Identify which cell holds the provided text, then report its [x, y] central coordinate. 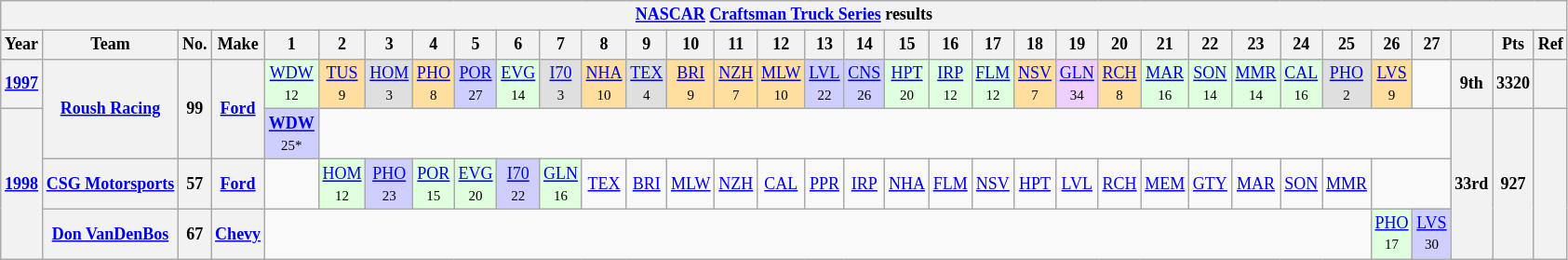
PHO8 [434, 84]
Make [238, 45]
HPT [1035, 184]
LVL22 [824, 84]
1 [291, 45]
SON14 [1210, 84]
LVL [1077, 184]
16 [950, 45]
BRI9 [690, 84]
MLW10 [782, 84]
GLN34 [1077, 84]
3 [389, 45]
25 [1347, 45]
2 [342, 45]
Don VanDenBos [110, 234]
11 [736, 45]
NSV [993, 184]
67 [195, 234]
IRP [864, 184]
24 [1301, 45]
NHA10 [604, 84]
PHO23 [389, 184]
MAR16 [1165, 84]
PPR [824, 184]
TEX [604, 184]
NHA [907, 184]
6 [518, 45]
Pts [1513, 45]
Chevy [238, 234]
EVG20 [476, 184]
FLM [950, 184]
23 [1256, 45]
PHO2 [1347, 84]
CNS26 [864, 84]
IRP12 [950, 84]
9th [1472, 84]
4 [434, 45]
HOM3 [389, 84]
I7022 [518, 184]
WDW12 [291, 84]
LVS30 [1431, 234]
CSG Motorsports [110, 184]
8 [604, 45]
Roush Racing [110, 108]
NSV7 [1035, 84]
MLW [690, 184]
Ref [1550, 45]
GLN16 [561, 184]
5 [476, 45]
POR27 [476, 84]
MMR [1347, 184]
PHO17 [1392, 234]
57 [195, 184]
SON [1301, 184]
21 [1165, 45]
14 [864, 45]
13 [824, 45]
1997 [22, 84]
33rd [1472, 185]
3320 [1513, 84]
27 [1431, 45]
19 [1077, 45]
MAR [1256, 184]
17 [993, 45]
WDW25* [291, 134]
RCH [1119, 184]
1998 [22, 185]
TEX4 [647, 84]
Year [22, 45]
26 [1392, 45]
22 [1210, 45]
927 [1513, 185]
NZH7 [736, 84]
HOM12 [342, 184]
15 [907, 45]
BRI [647, 184]
12 [782, 45]
LVS9 [1392, 84]
GTY [1210, 184]
FLM12 [993, 84]
HPT20 [907, 84]
RCH8 [1119, 84]
CAL [782, 184]
18 [1035, 45]
MMR14 [1256, 84]
Team [110, 45]
TUS9 [342, 84]
99 [195, 108]
NZH [736, 184]
EVG14 [518, 84]
POR15 [434, 184]
7 [561, 45]
NASCAR Craftsman Truck Series results [784, 15]
No. [195, 45]
CAL16 [1301, 84]
20 [1119, 45]
9 [647, 45]
10 [690, 45]
I703 [561, 84]
MEM [1165, 184]
